Determine the (x, y) coordinate at the center of the cell enclosing the given text.  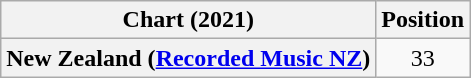
New Zealand (Recorded Music NZ) (188, 58)
Chart (2021) (188, 20)
33 (423, 58)
Position (423, 20)
